Output the [x, y] coordinate of the center of the cell containing the given text.  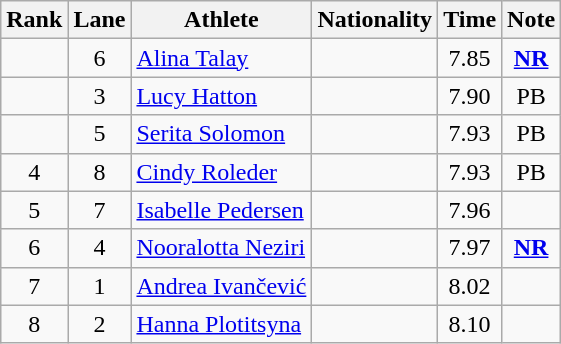
Hanna Plotitsyna [222, 324]
8.10 [470, 324]
7.90 [470, 96]
Isabelle Pedersen [222, 210]
Note [532, 20]
Nationality [375, 20]
Cindy Roleder [222, 172]
Athlete [222, 20]
Andrea Ivančević [222, 286]
Serita Solomon [222, 134]
Time [470, 20]
Lane [100, 20]
7.96 [470, 210]
Alina Talay [222, 58]
Rank [34, 20]
1 [100, 286]
3 [100, 96]
Lucy Hatton [222, 96]
2 [100, 324]
8.02 [470, 286]
Nooralotta Neziri [222, 248]
7.97 [470, 248]
7.85 [470, 58]
